Output the [X, Y] coordinate of the center of the cell containing the given text.  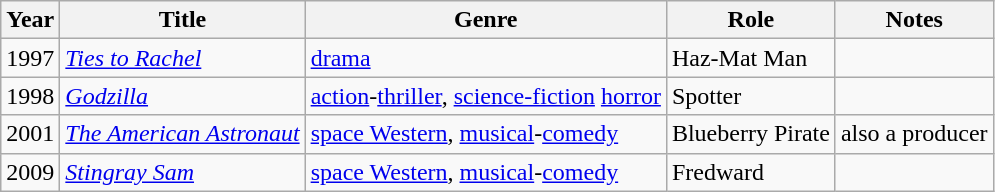
Notes [914, 20]
Godzilla [182, 96]
2001 [30, 134]
Role [750, 20]
action-thriller, science-fiction horror [486, 96]
2009 [30, 172]
drama [486, 58]
1997 [30, 58]
1998 [30, 96]
The American Astronaut [182, 134]
Year [30, 20]
Stingray Sam [182, 172]
also a producer [914, 134]
Spotter [750, 96]
Blueberry Pirate [750, 134]
Haz-Mat Man [750, 58]
Ties to Rachel [182, 58]
Title [182, 20]
Fredward [750, 172]
Genre [486, 20]
